Identify which cell holds the provided text, then report its [X, Y] central coordinate. 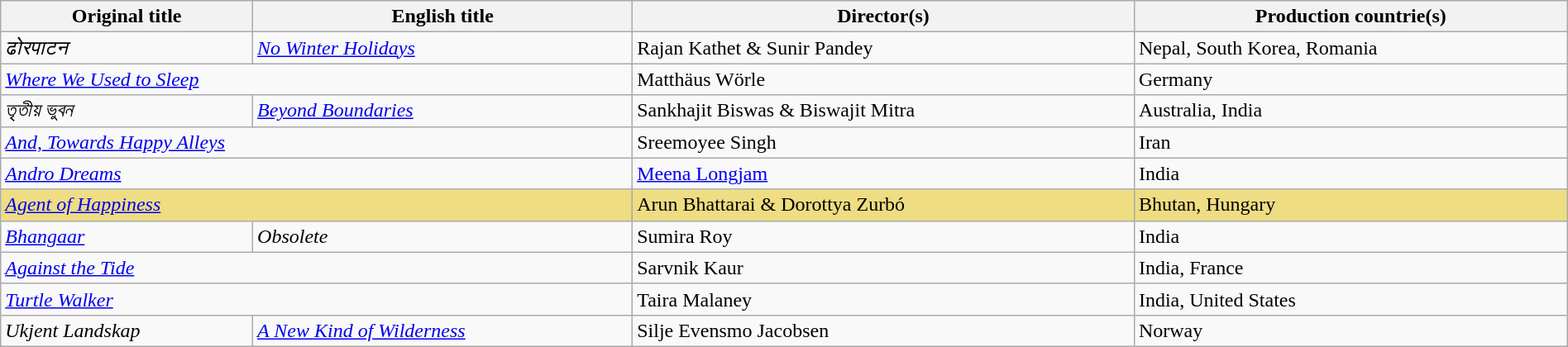
Obsolete [443, 236]
Original title [127, 17]
India, France [1350, 268]
Bhangaar [127, 236]
Australia, India [1350, 111]
Taira Malaney [883, 299]
Ukjent Landskap [127, 330]
তৃতীয় ভুবন [127, 111]
Germany [1350, 79]
And, Towards Happy Alleys [317, 142]
English title [443, 17]
Silje Evensmo Jacobsen [883, 330]
ढोरपाटन [127, 48]
Andro Dreams [317, 173]
Arun Bhattarai & Dorottya Zurbó [883, 205]
Nepal, South Korea, Romania [1350, 48]
Meena Longjam [883, 173]
Rajan Kathet & Sunir Pandey [883, 48]
Against the Tide [317, 268]
Sarvnik Kaur [883, 268]
Turtle Walker [317, 299]
Sankhajit Biswas & Biswajit Mitra [883, 111]
Matthäus Wörle [883, 79]
Sreemoyee Singh [883, 142]
Norway [1350, 330]
Bhutan, Hungary [1350, 205]
Agent of Happiness [317, 205]
Iran [1350, 142]
Director(s) [883, 17]
No Winter Holidays [443, 48]
Sumira Roy [883, 236]
Production countrie(s) [1350, 17]
Where We Used to Sleep [317, 79]
A New Kind of Wilderness [443, 330]
India, United States [1350, 299]
Beyond Boundaries [443, 111]
